Pinpoint the cell where the given text exists, returning its (X, Y) midpoint coordinate. 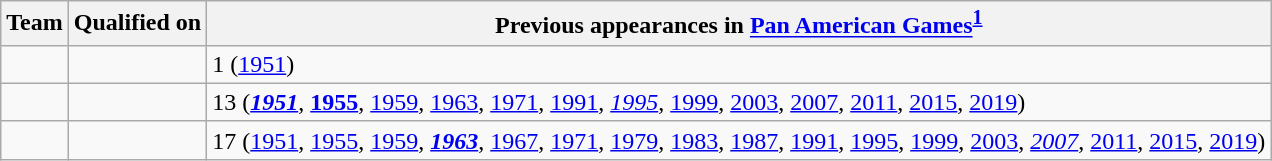
Previous appearances in Pan American Games1 (739, 24)
1 (1951) (739, 64)
17 (1951, 1955, 1959, 1963, 1967, 1971, 1979, 1983, 1987, 1991, 1995, 1999, 2003, 2007, 2011, 2015, 2019) (739, 140)
13 (1951, 1955, 1959, 1963, 1971, 1991, 1995, 1999, 2003, 2007, 2011, 2015, 2019) (739, 102)
Qualified on (137, 24)
Team (35, 24)
